Capture the cell that displays the provided text and extract its [x, y] central coordinate. 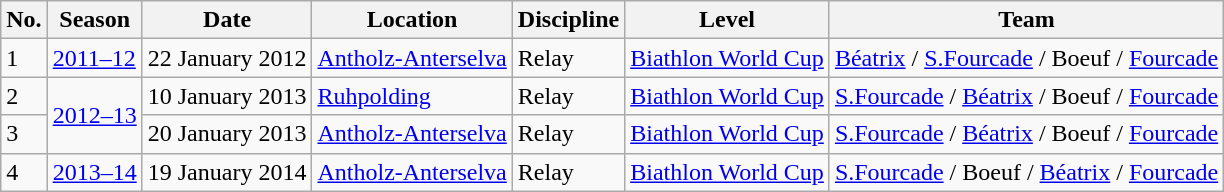
Team [1026, 20]
20 January 2013 [227, 134]
No. [24, 20]
3 [24, 134]
S.Fourcade / Boeuf / Béatrix / Fourcade [1026, 172]
10 January 2013 [227, 96]
2012–13 [94, 115]
Discipline [568, 20]
Béatrix / S.Fourcade / Boeuf / Fourcade [1026, 58]
Date [227, 20]
2011–12 [94, 58]
2013–14 [94, 172]
1 [24, 58]
Season [94, 20]
2 [24, 96]
Location [412, 20]
4 [24, 172]
Ruhpolding [412, 96]
22 January 2012 [227, 58]
Level [728, 20]
19 January 2014 [227, 172]
